From the cell containing the given text, extract its center point as [x, y] coordinate. 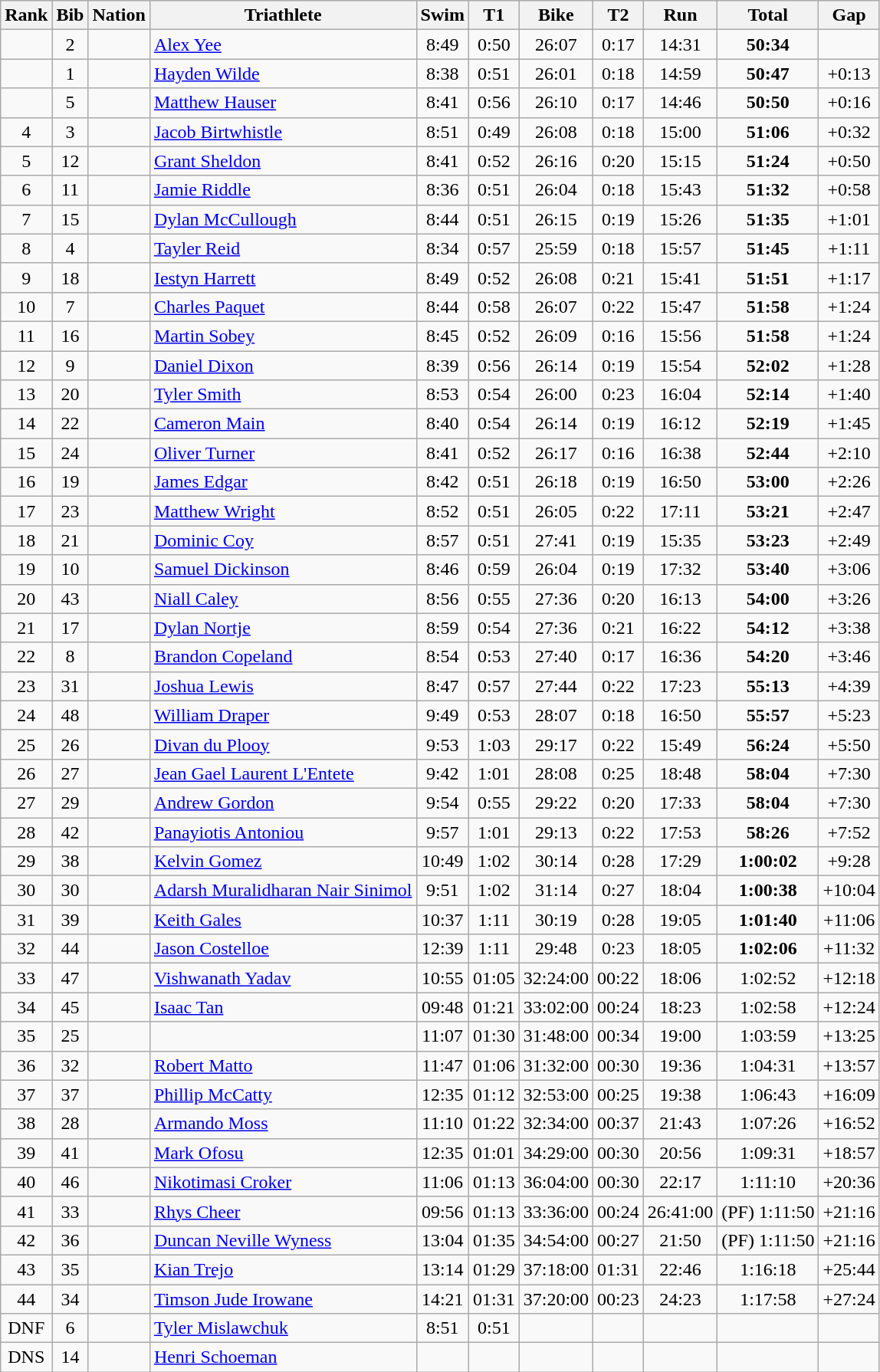
Total [768, 15]
29:13 [556, 832]
53:00 [768, 482]
51:32 [768, 190]
19:00 [680, 1036]
+4:39 [849, 686]
15:49 [680, 744]
+3:38 [849, 628]
37:18:00 [556, 1269]
34:54:00 [556, 1240]
Iestyn Harrett [283, 277]
Run [680, 15]
Tyler Mislawchuk [283, 1328]
58:26 [768, 832]
00:25 [619, 1095]
26:09 [556, 336]
+10:04 [849, 891]
31:14 [556, 891]
3 [71, 132]
15:35 [680, 540]
11:06 [442, 1182]
Andrew Gordon [283, 803]
Samuel Dickinson [283, 569]
Henri Schoeman [283, 1357]
21:43 [680, 1124]
8:54 [442, 657]
15:15 [680, 161]
1:02:58 [768, 1007]
51:51 [768, 277]
18:06 [680, 978]
+3:46 [849, 657]
+13:25 [849, 1036]
16:22 [680, 628]
9:57 [442, 832]
Panayiotis Antoniou [283, 832]
Vishwanath Yadav [283, 978]
15:43 [680, 190]
26:18 [556, 482]
+12:24 [849, 1007]
46 [71, 1182]
DNS [26, 1357]
0:59 [494, 569]
53:21 [768, 511]
+1:45 [849, 424]
+11:32 [849, 949]
30:19 [556, 920]
01:12 [494, 1095]
27:40 [556, 657]
13 [26, 395]
+18:57 [849, 1153]
28:07 [556, 715]
+2:47 [849, 511]
Niall Caley [283, 599]
16:12 [680, 424]
Oliver Turner [283, 453]
52:14 [768, 395]
Daniel Dixon [283, 366]
16:36 [680, 657]
8:40 [442, 424]
2 [71, 44]
01:05 [494, 978]
16:38 [680, 453]
21:50 [680, 1240]
29:22 [556, 803]
+27:24 [849, 1299]
Cameron Main [283, 424]
50:50 [768, 103]
29:17 [556, 744]
11:10 [442, 1124]
22:17 [680, 1182]
Gap [849, 15]
1:03:59 [768, 1036]
Swim [442, 15]
0:49 [494, 132]
01:30 [494, 1036]
18:48 [680, 773]
+16:52 [849, 1124]
26:01 [556, 74]
11:07 [442, 1036]
Jacob Birtwhistle [283, 132]
+0:13 [849, 74]
32:34:00 [556, 1124]
52:02 [768, 366]
+1:17 [849, 277]
01:35 [494, 1240]
01:06 [494, 1065]
+5:23 [849, 715]
Matthew Wright [283, 511]
25:59 [556, 248]
+3:06 [849, 569]
Grant Sheldon [283, 161]
Nation [119, 15]
+2:10 [849, 453]
16:13 [680, 599]
Martin Sobey [283, 336]
17:33 [680, 803]
18:23 [680, 1007]
1 [71, 74]
+0:16 [849, 103]
Duncan Neville Wyness [283, 1240]
10:37 [442, 920]
50:47 [768, 74]
8:39 [442, 366]
Mark Ofosu [283, 1153]
Armando Moss [283, 1124]
+1:28 [849, 366]
26:16 [556, 161]
55:57 [768, 715]
14:21 [442, 1299]
48 [71, 715]
17:53 [680, 832]
53:40 [768, 569]
15:47 [680, 307]
Jean Gael Laurent L'Entete [283, 773]
22:46 [680, 1269]
Keith Gales [283, 920]
15:26 [680, 219]
+1:40 [849, 395]
30:14 [556, 862]
31:32:00 [556, 1065]
51:06 [768, 132]
8:52 [442, 511]
17:29 [680, 862]
Dylan Nortje [283, 628]
11:47 [442, 1065]
00:34 [619, 1036]
19:38 [680, 1095]
32:53:00 [556, 1095]
+0:32 [849, 132]
50:34 [768, 44]
47 [71, 978]
10:55 [442, 978]
Kelvin Gomez [283, 862]
8:47 [442, 686]
Robert Matto [283, 1065]
0:58 [494, 307]
15:56 [680, 336]
Matthew Hauser [283, 103]
14:46 [680, 103]
54:20 [768, 657]
00:23 [619, 1299]
01:22 [494, 1124]
8:57 [442, 540]
1:07:26 [768, 1124]
37:20:00 [556, 1299]
James Edgar [283, 482]
+2:26 [849, 482]
1:00:02 [768, 862]
+11:06 [849, 920]
Jason Costelloe [283, 949]
Bib [71, 15]
9:53 [442, 744]
Brandon Copeland [283, 657]
+20:36 [849, 1182]
54:12 [768, 628]
8:34 [442, 248]
00:27 [619, 1240]
1:01:40 [768, 920]
Charles Paquet [283, 307]
Hayden Wilde [283, 74]
0:50 [494, 44]
26:17 [556, 453]
28:08 [556, 773]
Jamie Riddle [283, 190]
51:35 [768, 219]
1:11:10 [768, 1182]
8:45 [442, 336]
32:24:00 [556, 978]
Divan du Plooy [283, 744]
26:41:00 [680, 1211]
1:09:31 [768, 1153]
+0:50 [849, 161]
Tayler Reid [283, 248]
+1:01 [849, 219]
8:46 [442, 569]
+16:09 [849, 1095]
53:23 [768, 540]
Joshua Lewis [283, 686]
Tyler Smith [283, 395]
01:21 [494, 1007]
T2 [619, 15]
1:00:38 [768, 891]
0:27 [619, 891]
8:36 [442, 190]
+2:49 [849, 540]
26:10 [556, 103]
26:15 [556, 219]
34:29:00 [556, 1153]
Phillip McCatty [283, 1095]
15:00 [680, 132]
9:54 [442, 803]
1:16:18 [768, 1269]
15:54 [680, 366]
Alex Yee [283, 44]
52:44 [768, 453]
13:04 [442, 1240]
27:44 [556, 686]
09:56 [442, 1211]
T1 [494, 15]
18:05 [680, 949]
56:24 [768, 744]
13:14 [442, 1269]
14:31 [680, 44]
10:49 [442, 862]
26:05 [556, 511]
15:41 [680, 277]
09:48 [442, 1007]
19:36 [680, 1065]
55:13 [768, 686]
17:23 [680, 686]
17:32 [680, 569]
Triathlete [283, 15]
45 [71, 1007]
19:05 [680, 920]
24:23 [680, 1299]
26:00 [556, 395]
1:02:52 [768, 978]
+9:28 [849, 862]
Dominic Coy [283, 540]
51:45 [768, 248]
1:02:06 [768, 949]
8:59 [442, 628]
9:49 [442, 715]
33:02:00 [556, 1007]
8:38 [442, 74]
8:53 [442, 395]
Nikotimasi Croker [283, 1182]
Bike [556, 15]
Kian Trejo [283, 1269]
54:00 [768, 599]
Timson Jude Irowane [283, 1299]
20:56 [680, 1153]
33:36:00 [556, 1211]
18:04 [680, 891]
17:11 [680, 511]
+5:50 [849, 744]
8:56 [442, 599]
DNF [26, 1328]
0:25 [619, 773]
+13:57 [849, 1065]
+7:52 [849, 832]
01:29 [494, 1269]
1:17:58 [768, 1299]
00:37 [619, 1124]
+3:26 [849, 599]
31:48:00 [556, 1036]
29:48 [556, 949]
00:22 [619, 978]
51:24 [768, 161]
52:19 [768, 424]
16:04 [680, 395]
40 [26, 1182]
Rhys Cheer [283, 1211]
Isaac Tan [283, 1007]
1:06:43 [768, 1095]
36:04:00 [556, 1182]
William Draper [283, 715]
8:42 [442, 482]
+25:44 [849, 1269]
01:01 [494, 1153]
1:03 [494, 744]
12:39 [442, 949]
15:57 [680, 248]
27:41 [556, 540]
+1:11 [849, 248]
1:04:31 [768, 1065]
+0:58 [849, 190]
Dylan McCullough [283, 219]
9:42 [442, 773]
+12:18 [849, 978]
14:59 [680, 74]
9:51 [442, 891]
Adarsh Muralidharan Nair Sinimol [283, 891]
Rank [26, 15]
